Capture the cell that displays the provided text and extract its (X, Y) central coordinate. 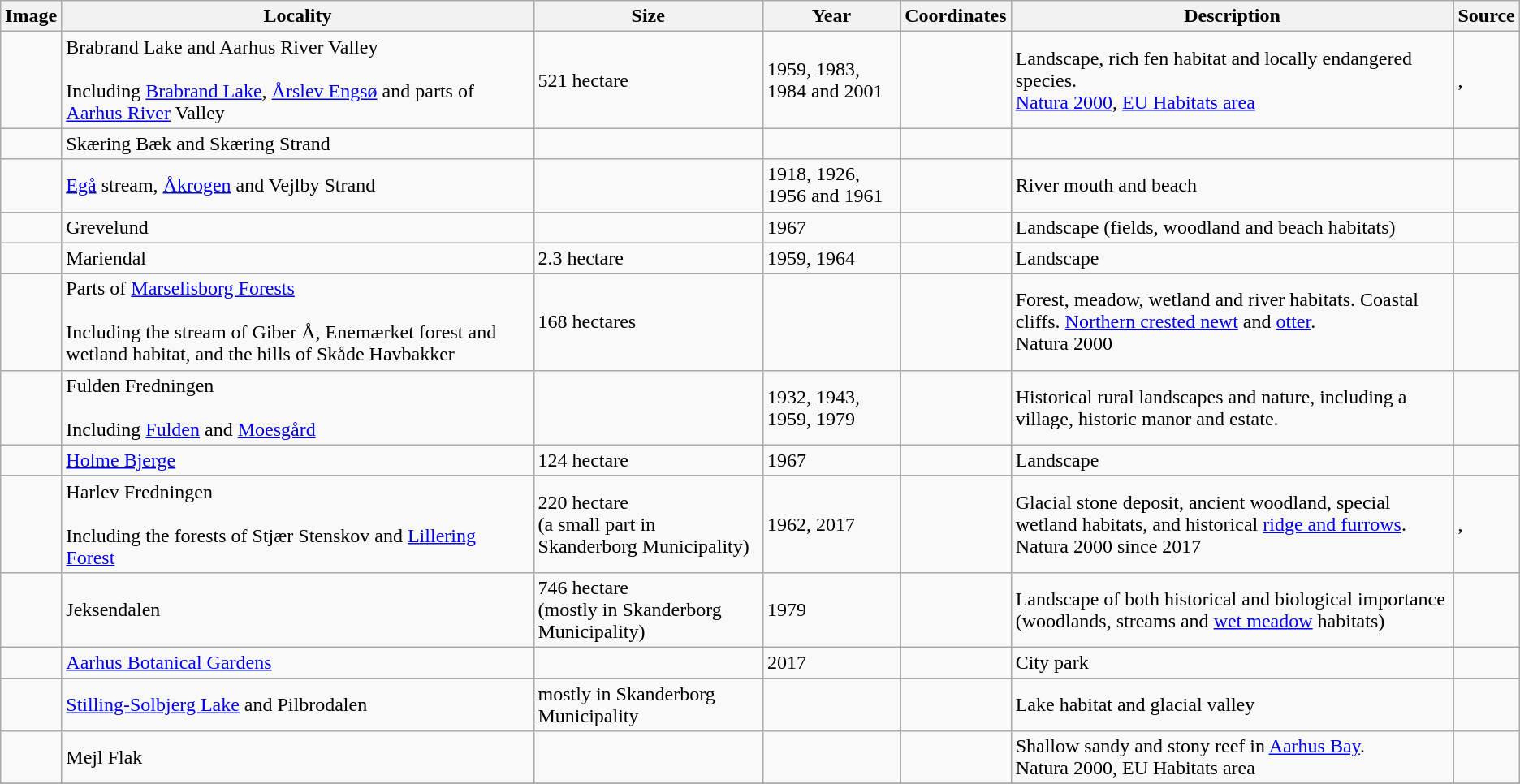
Description (1233, 16)
Jeksendalen (297, 610)
Stilling-Solbjerg Lake and Pilbrodalen (297, 704)
1959, 1983, 1984 and 2001 (831, 80)
Holme Bjerge (297, 460)
Glacial stone deposit, ancient woodland, special wetland habitats, and historical ridge and furrows.Natura 2000 since 2017 (1233, 524)
Source (1486, 16)
Shallow sandy and stony reef in Aarhus Bay. Natura 2000, EU Habitats area (1233, 758)
Coordinates (956, 16)
Brabrand Lake and Aarhus River Valley Including Brabrand Lake, Årslev Engsø and parts of Aarhus River Valley (297, 80)
Aarhus Botanical Gardens (297, 662)
Forest, meadow, wetland and river habitats. Coastal cliffs. Northern crested newt and otter.Natura 2000 (1233, 321)
Lake habitat and glacial valley (1233, 704)
Mariendal (297, 258)
mostly in Skanderborg Municipality (648, 704)
Landscape (fields, woodland and beach habitats) (1233, 227)
168 hectares (648, 321)
Locality (297, 16)
City park (1233, 662)
River mouth and beach (1233, 185)
Landscape, rich fen habitat and locally endangered species.Natura 2000, EU Habitats area (1233, 80)
521 hectare (648, 80)
1959, 1964 (831, 258)
Size (648, 16)
Grevelund (297, 227)
220 hectare(a small part in Skanderborg Municipality) (648, 524)
2017 (831, 662)
1979 (831, 610)
746 hectare(mostly in Skanderborg Municipality) (648, 610)
1932, 1943, 1959, 1979 (831, 407)
2.3 hectare (648, 258)
Egå stream, Åkrogen and Vejlby Strand (297, 185)
Skæring Bæk and Skæring Strand (297, 144)
Harlev Fredningen Including the forests of Stjær Stenskov and Lillering Forest (297, 524)
Historical rural landscapes and nature, including a village, historic manor and estate. (1233, 407)
Fulden Fredningen Including Fulden and Moesgård (297, 407)
Mejl Flak (297, 758)
Parts of Marselisborg Forests Including the stream of Giber Å, Enemærket forest and wetland habitat, and the hills of Skåde Havbakker (297, 321)
Landscape of both historical and biological importance(woodlands, streams and wet meadow habitats) (1233, 610)
1918, 1926, 1956 and 1961 (831, 185)
Image (31, 16)
Year (831, 16)
124 hectare (648, 460)
1962, 2017 (831, 524)
